For the text-containing cell, return its midpoint in [X, Y] coordinate format. 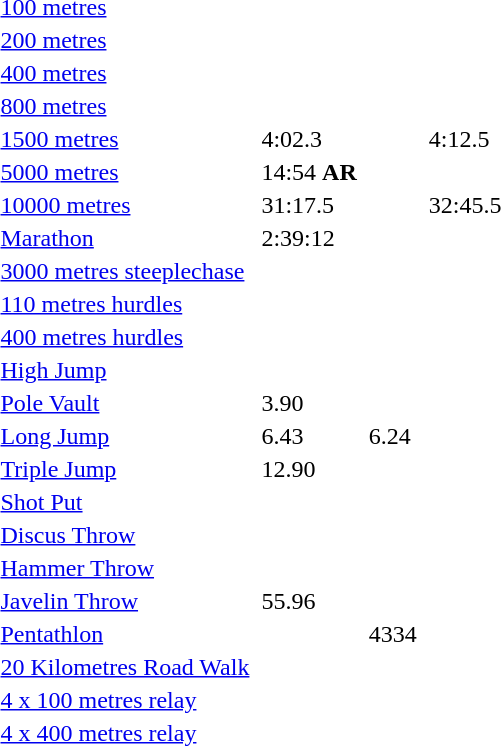
31:17.5 [309, 205]
3.90 [309, 403]
6.43 [309, 436]
12.90 [309, 469]
4334 [392, 634]
55.96 [309, 601]
14:54 AR [309, 172]
2:39:12 [309, 238]
6.24 [392, 436]
4:02.3 [309, 139]
